Determine the [X, Y] coordinate at the center of the cell enclosing the given text.  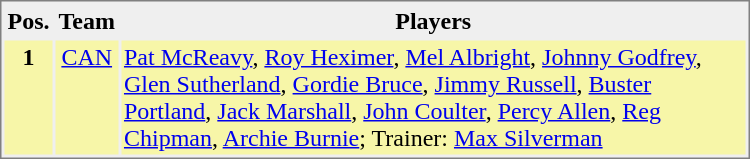
CAN [87, 97]
Team [87, 20]
Pos. [28, 20]
Players [434, 20]
1 [28, 97]
